Identify which cell holds the provided text, then report its [X, Y] central coordinate. 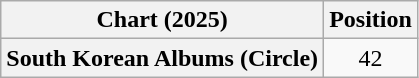
Chart (2025) [162, 20]
42 [371, 58]
Position [371, 20]
South Korean Albums (Circle) [162, 58]
